For the text-containing cell, return its midpoint in [X, Y] coordinate format. 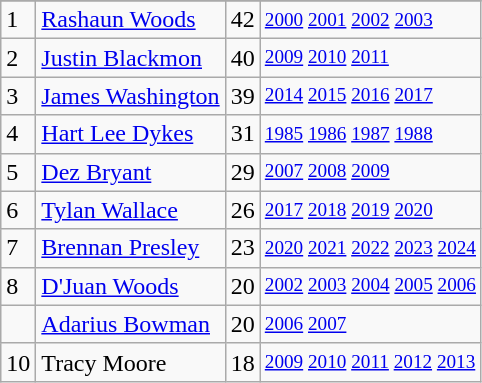
23 [242, 248]
1985 1986 1987 1988 [370, 134]
6 [18, 210]
2007 2008 2009 [370, 172]
2009 2010 2011 [370, 58]
1 [18, 20]
James Washington [130, 96]
5 [18, 172]
3 [18, 96]
D'Juan Woods [130, 286]
Adarius Bowman [130, 324]
2017 2018 2019 2020 [370, 210]
31 [242, 134]
8 [18, 286]
2009 2010 2011 2012 2013 [370, 362]
42 [242, 20]
39 [242, 96]
2020 2021 2022 2023 2024 [370, 248]
2000 2001 2002 2003 [370, 20]
Tracy Moore [130, 362]
Dez Bryant [130, 172]
29 [242, 172]
7 [18, 248]
Tylan Wallace [130, 210]
26 [242, 210]
2002 2003 2004 2005 2006 [370, 286]
10 [18, 362]
2014 2015 2016 2017 [370, 96]
Rashaun Woods [130, 20]
40 [242, 58]
Justin Blackmon [130, 58]
18 [242, 362]
Hart Lee Dykes [130, 134]
Brennan Presley [130, 248]
2 [18, 58]
4 [18, 134]
2006 2007 [370, 324]
